Return the [X, Y] coordinate for the center point of the cell that contains the specified text.  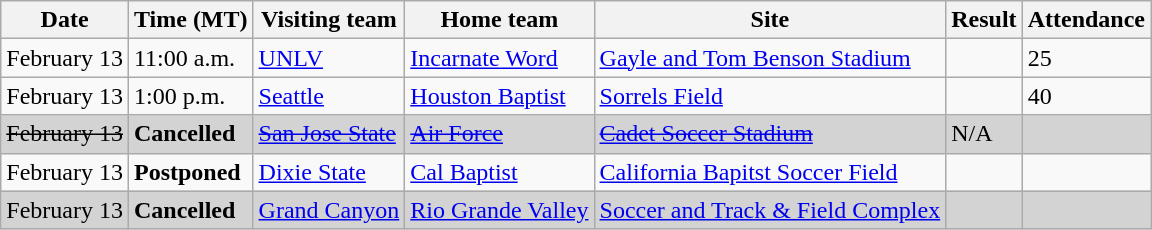
Time (MT) [190, 20]
Attendance [1086, 20]
Gayle and Tom Benson Stadium [770, 58]
Soccer and Track & Field Complex [770, 210]
Cal Baptist [500, 172]
San Jose State [329, 134]
Houston Baptist [500, 96]
Postponed [190, 172]
Cadet Soccer Stadium [770, 134]
California Bapitst Soccer Field [770, 172]
Air Force [500, 134]
Date [65, 20]
Result [984, 20]
40 [1086, 96]
Grand Canyon [329, 210]
Site [770, 20]
N/A [984, 134]
Rio Grande Valley [500, 210]
Sorrels Field [770, 96]
UNLV [329, 58]
Home team [500, 20]
Incarnate Word [500, 58]
Visiting team [329, 20]
Seattle [329, 96]
25 [1086, 58]
Dixie State [329, 172]
1:00 p.m. [190, 96]
11:00 a.m. [190, 58]
